For the text-containing cell, return its midpoint in [X, Y] coordinate format. 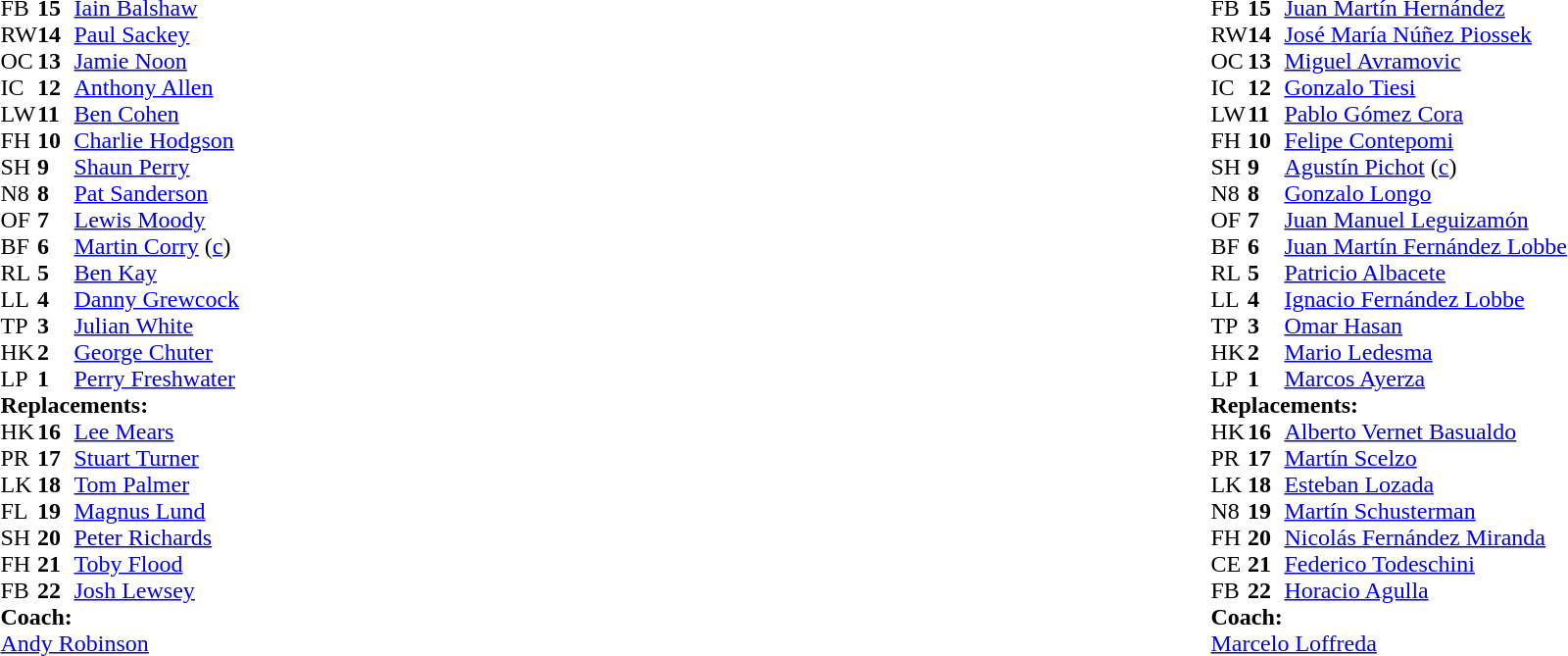
Danny Grewcock [157, 300]
Mario Ledesma [1425, 353]
Federico Todeschini [1425, 565]
Esteban Lozada [1425, 484]
Jamie Noon [157, 61]
José María Núñez Piossek [1425, 35]
Andy Robinson [120, 643]
Juan Manuel Leguizamón [1425, 220]
Peter Richards [157, 537]
Tom Palmer [157, 484]
Ben Kay [157, 273]
Ignacio Fernández Lobbe [1425, 300]
Perry Freshwater [157, 378]
Martín Scelzo [1425, 459]
Marcelo Loffreda [1389, 643]
CE [1229, 565]
Nicolás Fernández Miranda [1425, 537]
Horacio Agulla [1425, 590]
Gonzalo Longo [1425, 194]
Felipe Contepomi [1425, 141]
Martin Corry (c) [157, 247]
Gonzalo Tiesi [1425, 88]
Charlie Hodgson [157, 141]
Lewis Moody [157, 220]
Miguel Avramovic [1425, 61]
Agustín Pichot (c) [1425, 167]
Magnus Lund [157, 512]
Shaun Perry [157, 167]
George Chuter [157, 353]
Ben Cohen [157, 114]
Paul Sackey [157, 35]
Pat Sanderson [157, 194]
Lee Mears [157, 431]
Josh Lewsey [157, 590]
Martín Schusterman [1425, 512]
Patricio Albacete [1425, 273]
Alberto Vernet Basualdo [1425, 431]
FL [19, 512]
Stuart Turner [157, 459]
Pablo Gómez Cora [1425, 114]
Marcos Ayerza [1425, 378]
Omar Hasan [1425, 326]
Julian White [157, 326]
Toby Flood [157, 565]
Juan Martín Fernández Lobbe [1425, 247]
Anthony Allen [157, 88]
